From the cell containing the given text, extract its center point as (X, Y) coordinate. 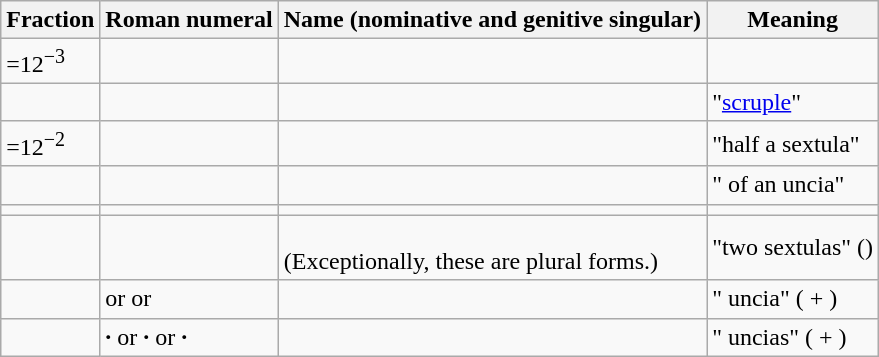
" uncia" ( + ) (793, 299)
Roman numeral (189, 20)
" uncias" ( + ) (793, 337)
" of an uncia" (793, 185)
"scruple" (793, 102)
or or (189, 299)
(Exceptionally, these are plural forms.) (492, 248)
Fraction (50, 20)
· or · or · (189, 337)
"two sextulas" () (793, 248)
Meaning (793, 20)
=12−2 (50, 144)
"half a sextula" (793, 144)
Name (nominative and genitive singular) (492, 20)
=12−3 (50, 62)
